Provide the (x, y) coordinate of the cell's center where the given text is located.  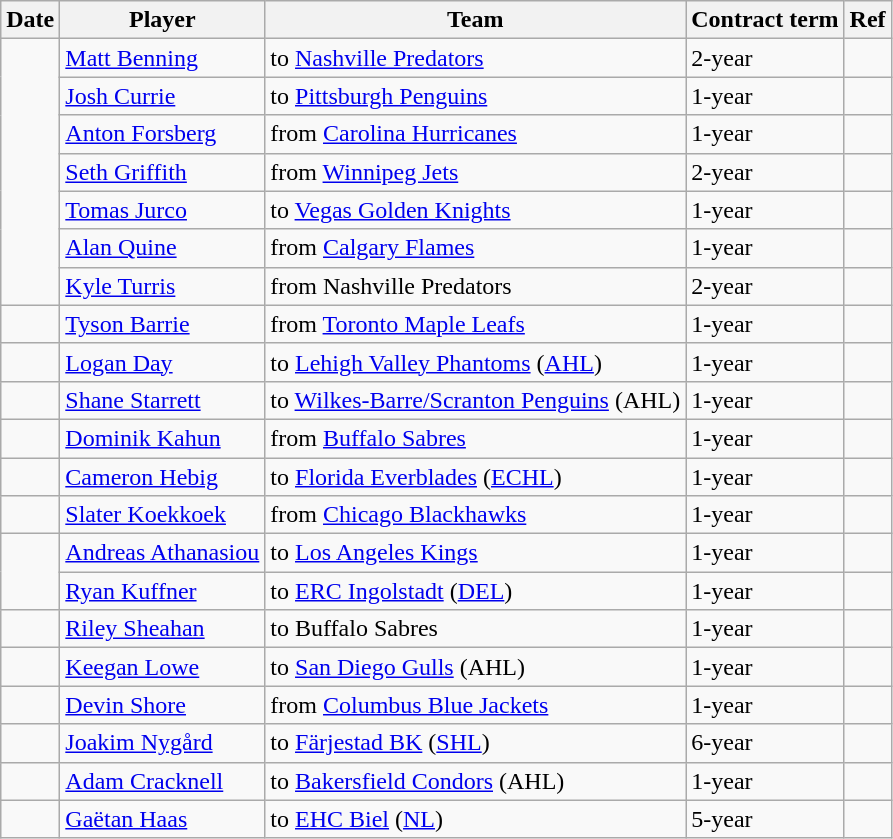
Alan Quine (162, 248)
to Färjestad BK (SHL) (476, 743)
Gaëtan Haas (162, 819)
Contract term (765, 20)
5-year (765, 819)
Cameron Hebig (162, 477)
from Columbus Blue Jackets (476, 705)
from Chicago Blackhawks (476, 515)
Joakim Nygård (162, 743)
Tomas Jurco (162, 210)
from Carolina Hurricanes (476, 134)
to ERC Ingolstadt (DEL) (476, 591)
to Buffalo Sabres (476, 629)
to Lehigh Valley Phantoms (AHL) (476, 362)
to Bakersfield Condors (AHL) (476, 781)
to Los Angeles Kings (476, 553)
to Pittsburgh Penguins (476, 96)
to Florida Everblades (ECHL) (476, 477)
Slater Koekkoek (162, 515)
Kyle Turris (162, 286)
Ryan Kuffner (162, 591)
to EHC Biel (NL) (476, 819)
Tyson Barrie (162, 324)
Shane Starrett (162, 400)
from Buffalo Sabres (476, 438)
from Toronto Maple Leafs (476, 324)
Riley Sheahan (162, 629)
Seth Griffith (162, 172)
from Nashville Predators (476, 286)
Anton Forsberg (162, 134)
Devin Shore (162, 705)
Ref (868, 20)
Keegan Lowe (162, 667)
Date (30, 20)
from Calgary Flames (476, 248)
Andreas Athanasiou (162, 553)
Matt Benning (162, 58)
to Vegas Golden Knights (476, 210)
from Winnipeg Jets (476, 172)
Dominik Kahun (162, 438)
Logan Day (162, 362)
6-year (765, 743)
Josh Currie (162, 96)
Player (162, 20)
Team (476, 20)
to Wilkes-Barre/Scranton Penguins (AHL) (476, 400)
to Nashville Predators (476, 58)
to San Diego Gulls (AHL) (476, 667)
Adam Cracknell (162, 781)
